Scan for the cell matching the given text and deliver its [x, y] coordinate at center. 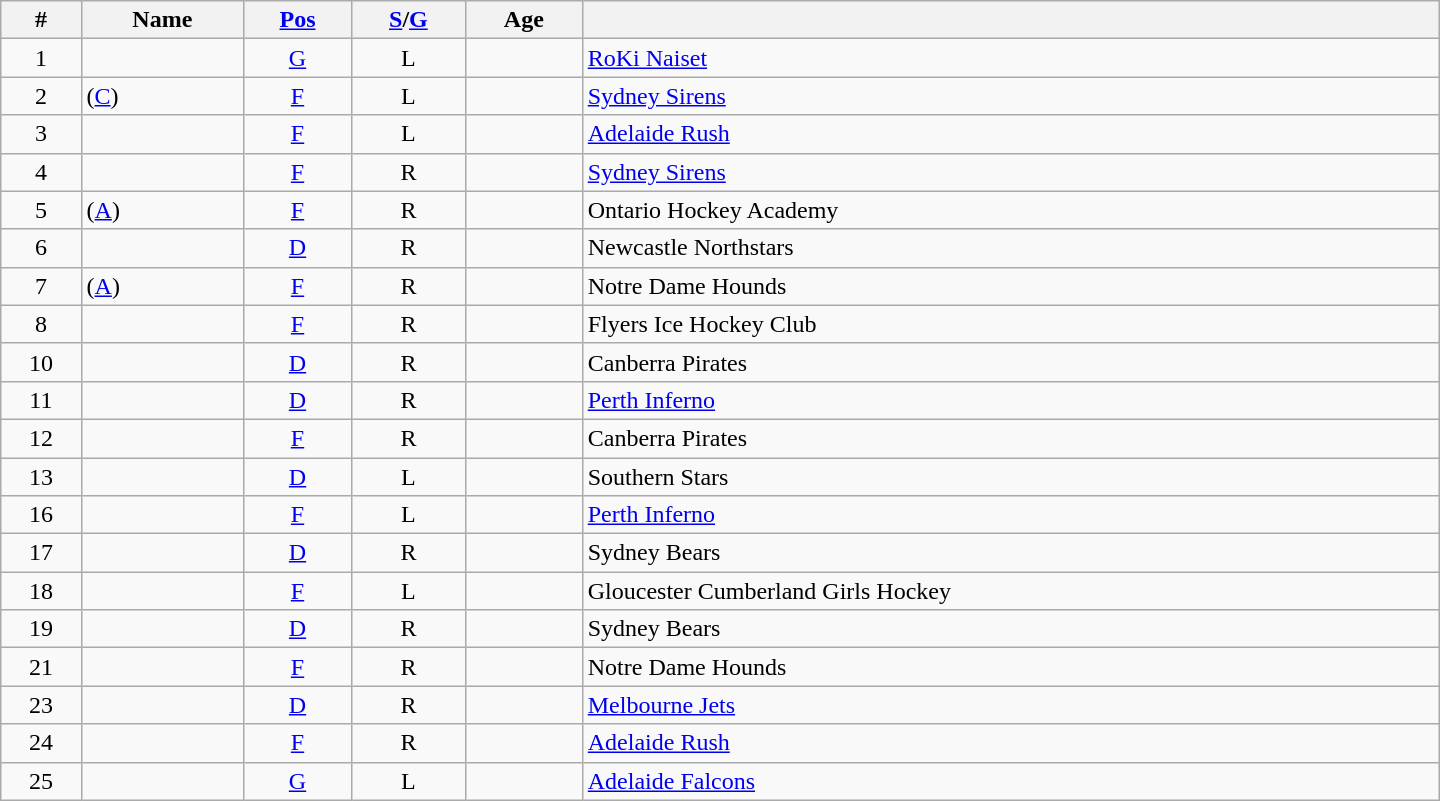
Newcastle Northstars [1010, 248]
Ontario Hockey Academy [1010, 210]
25 [41, 781]
Adelaide Falcons [1010, 781]
Name [162, 20]
5 [41, 210]
Age [524, 20]
12 [41, 438]
16 [41, 515]
S/G [408, 20]
Gloucester Cumberland Girls Hockey [1010, 591]
24 [41, 743]
21 [41, 667]
7 [41, 286]
19 [41, 629]
2 [41, 96]
3 [41, 134]
1 [41, 58]
Flyers Ice Hockey Club [1010, 324]
11 [41, 400]
# [41, 20]
10 [41, 362]
Melbourne Jets [1010, 705]
(C) [162, 96]
13 [41, 477]
23 [41, 705]
8 [41, 324]
6 [41, 248]
Pos [298, 20]
Southern Stars [1010, 477]
RoKi Naiset [1010, 58]
4 [41, 172]
18 [41, 591]
17 [41, 553]
